Return [x, y] of the center of cell containing provided text 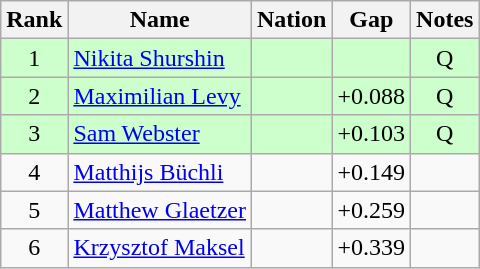
5 [34, 210]
+0.103 [372, 134]
Nikita Shurshin [160, 58]
Sam Webster [160, 134]
Nation [292, 20]
Matthew Glaetzer [160, 210]
2 [34, 96]
4 [34, 172]
Matthijs Büchli [160, 172]
Krzysztof Maksel [160, 248]
+0.339 [372, 248]
+0.088 [372, 96]
Notes [445, 20]
3 [34, 134]
Maximilian Levy [160, 96]
Rank [34, 20]
Gap [372, 20]
1 [34, 58]
+0.149 [372, 172]
Name [160, 20]
+0.259 [372, 210]
6 [34, 248]
